From the cell containing the given text, extract its center point as (X, Y) coordinate. 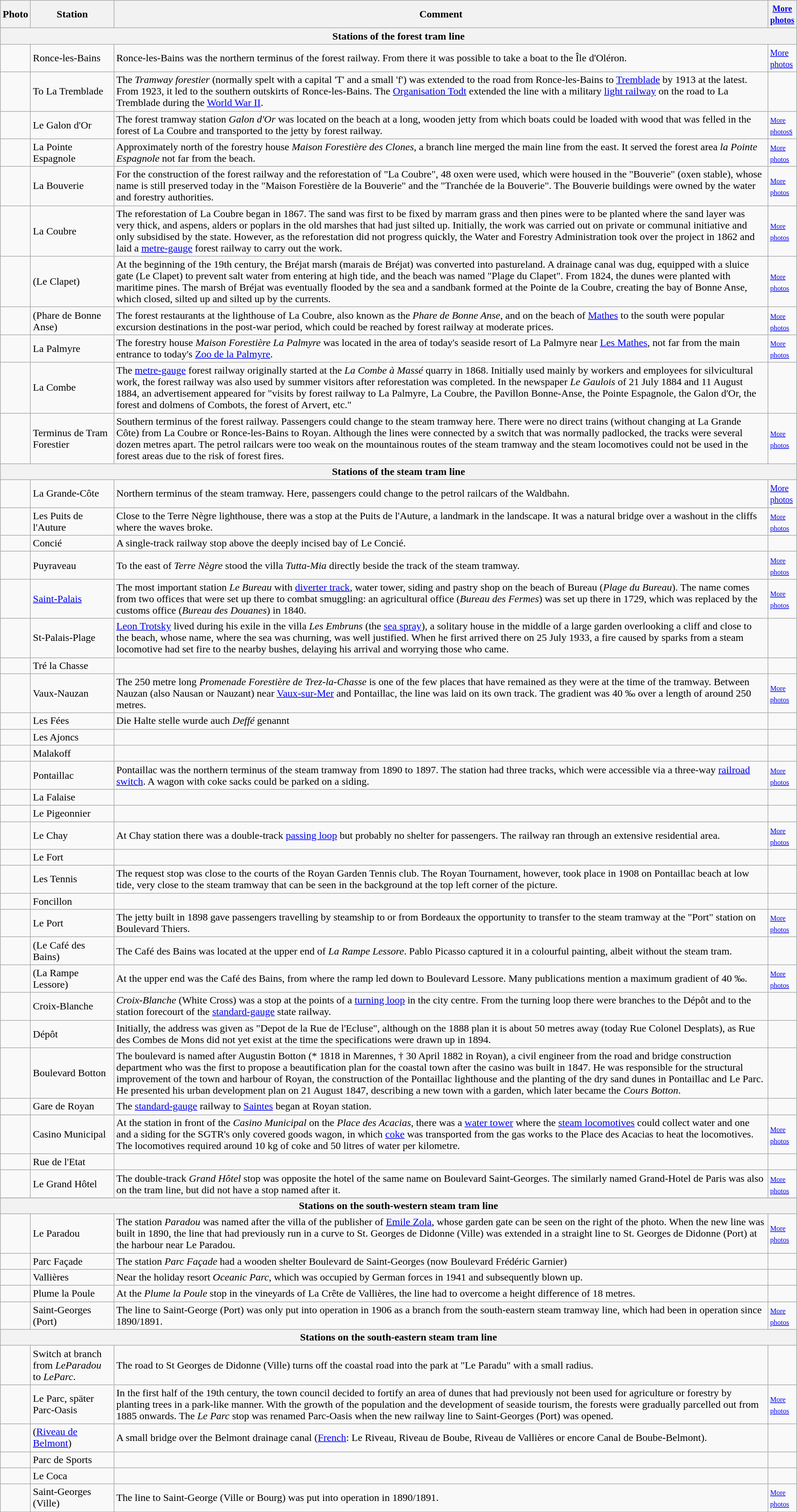
La Coubre (72, 231)
Concié (72, 543)
Ronce-les-Bains (72, 58)
Stations of the forest tram line (398, 36)
Les Fées (72, 721)
To the east of Terre Nègre stood the villa Tutta-Mia directly beside the track of the steam tramway. (441, 565)
Dépôt (72, 1034)
Boulevard Botton (72, 1073)
The station Parc Façade had a wooden shelter Boulevard de Saint-Georges (now Boulevard Frédéric Garnier) (441, 1261)
Croix-Blanche (72, 1006)
Stations on the south-eastern steam tram line (398, 1338)
Gare de Royan (72, 1106)
Foncillon (72, 901)
Le Port (72, 923)
(La Rampe Lessore) (72, 979)
Le Pigeonnier (72, 813)
Rue de l'Etat (72, 1162)
Stations on the south-western steam tram line (398, 1206)
The line to Saint-George (Ville or Bourg) was put into operation in 1890/1891. (441, 1498)
To La Tremblade (72, 91)
(Phare de Bonne Anse) (72, 321)
Casino Municipal (72, 1134)
La Falaise (72, 797)
At the Plume la Poule stop in the vineyards of La Crête de Vallières, the line had to overcome a height difference of 18 metres. (441, 1294)
Parc Façade (72, 1261)
The road to St Georges de Didonne (Ville) turns off the coastal road into the park at "Le Paradu" with a small radius. (441, 1365)
Les Ajoncs (72, 737)
Near the holiday resort Oceanic Parc, which was occupied by German forces in 1941 and subsequently blown up. (441, 1278)
A single-track railway stop above the deeply incised bay of Le Concié. (441, 543)
La Palmyre (72, 348)
Parc de Sports (72, 1460)
Saint-Georges (Port) (72, 1316)
Le Paradou (72, 1233)
Saint-Palais (72, 599)
Terminus de Tram Forestier (72, 438)
The standard-gauge railway to Saintes began at Royan station. (441, 1106)
Plume la Poule (72, 1294)
Les Puits de l'Auture (72, 522)
Tré la Chasse (72, 666)
(Riveau de Belmont) (72, 1438)
Malakoff (72, 753)
Ronce-les-Bains was the northern terminus of the forest railway. From there it was possible to take a boat to the Île d'Oléron. (441, 58)
St-Palais-Plage (72, 638)
Morephotoss (782, 125)
La Pointe Espagnole (72, 152)
At the upper end was the Café des Bains, from where the ramp led down to Boulevard Lessore. Many publications mention a maximum gradient of 40 ‰. (441, 979)
Switch at branch from Le­Paradou to Le­Parc. (72, 1365)
Le Fort (72, 857)
Saint-Georges (Ville) (72, 1498)
Station (72, 14)
Stations of the steam tram line (398, 472)
A small bridge over the Belmont drainage canal (French: Le Riveau, Riveau de Boube, Riveau de Vallières or encore Canal de Boube-Belmont). (441, 1438)
Le Galon d'Or (72, 125)
Les Tennis (72, 879)
Le Grand Hôtel (72, 1184)
La Combe (72, 387)
At Chay station there was a double-track passing loop but probably no shelter for passengers. The railway ran through an extensive residential area. (441, 835)
Die Halte stelle wurde auch Deffé genannt (441, 721)
(Le Clapet) (72, 282)
Comment (441, 14)
Pontaillac (72, 775)
Vallières (72, 1278)
Northern terminus of the steam tramway. Here, passengers could change to the petrol railcars of the Waldbahn. (441, 494)
(Le Café des Bains) (72, 951)
La Grande-Côte (72, 494)
Le Coca (72, 1476)
Le Chay (72, 835)
La Bouverie (72, 186)
Le Parc, später Parc-Oasis (72, 1404)
Vaux-Nauzan (72, 693)
Puyraveau (72, 565)
Photo (15, 14)
